Extract the [X, Y] coordinate from the center of the cell holding the provided text.  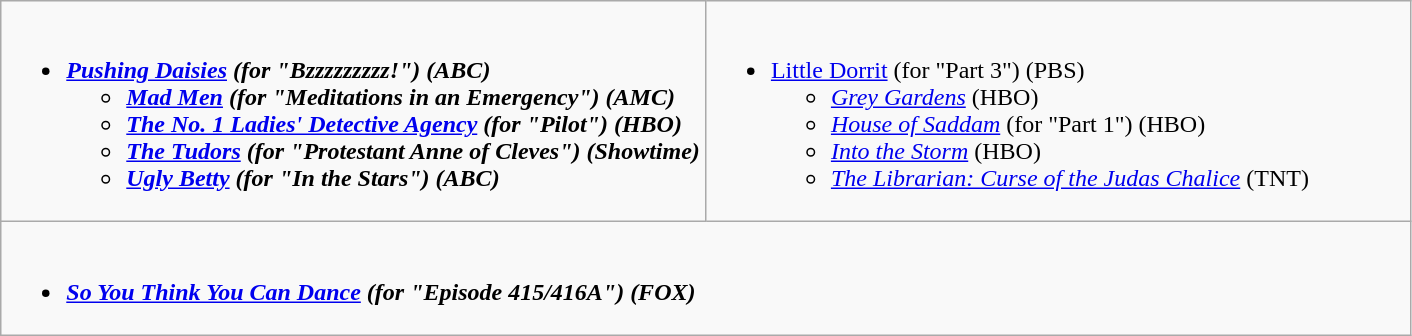
So You Think You Can Dance (for "Episode 415/416A") (FOX) [706, 278]
